Return the [X, Y] coordinate for the center point of the cell that contains the specified text.  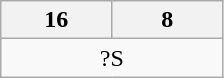
?S [112, 58]
8 [168, 20]
16 [56, 20]
